Scan for the cell matching the given text and deliver its (X, Y) coordinate at center. 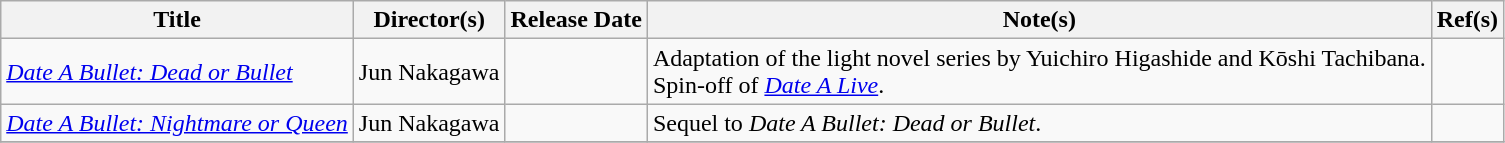
Note(s) (1039, 20)
Director(s) (429, 20)
Adaptation of the light novel series by Yuichiro Higashide and Kōshi Tachibana.Spin-off of Date A Live. (1039, 72)
Release Date (576, 20)
Date A Bullet: Dead or Bullet (178, 72)
Date A Bullet: Nightmare or Queen (178, 123)
Sequel to Date A Bullet: Dead or Bullet. (1039, 123)
Ref(s) (1467, 20)
Title (178, 20)
